Detect which cell encompasses the target text, then output its [X, Y] center coordinate. 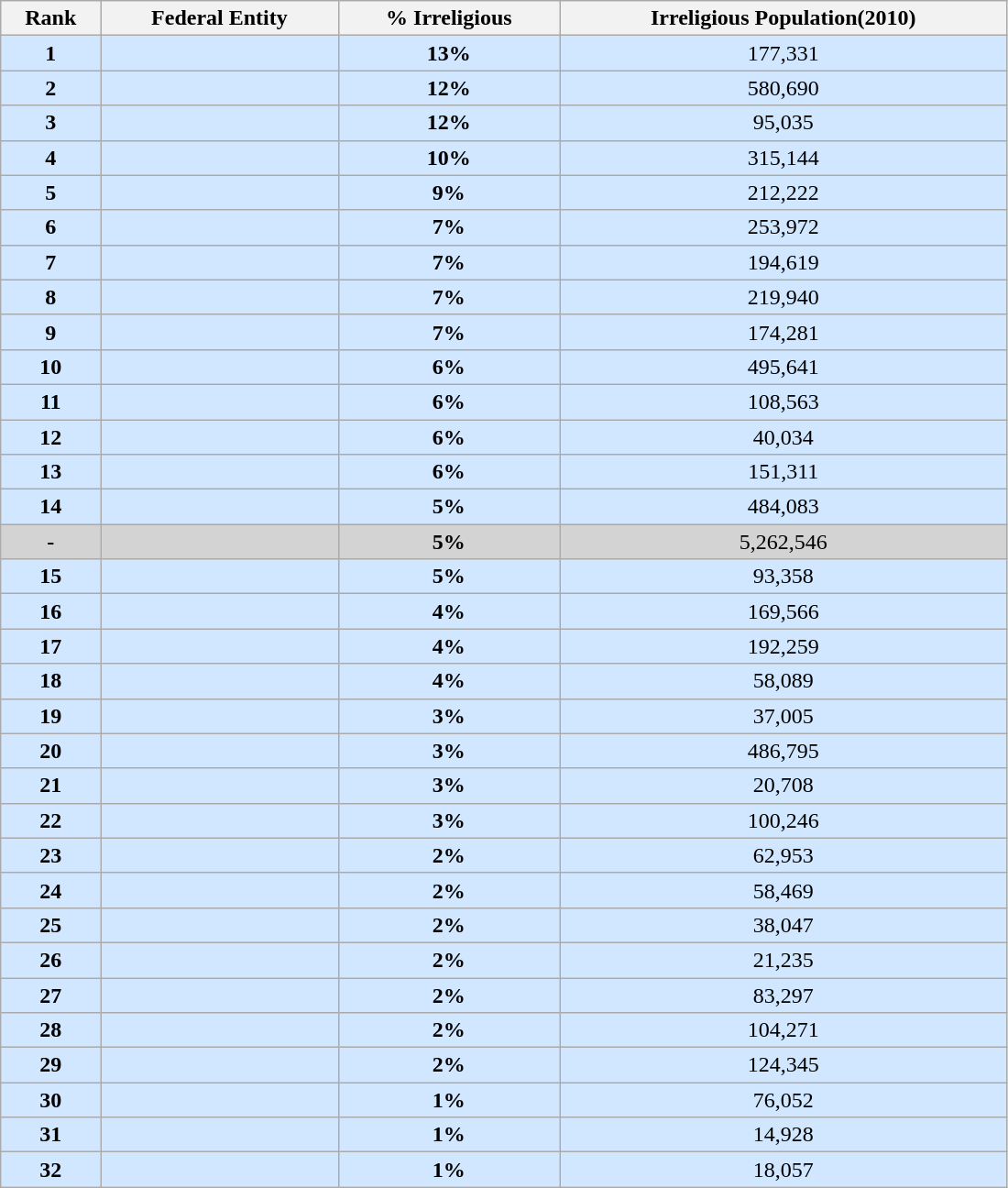
20,708 [783, 786]
151,311 [783, 472]
11 [51, 401]
580,690 [783, 88]
95,035 [783, 123]
31 [51, 1135]
100,246 [783, 820]
174,281 [783, 332]
315,144 [783, 158]
8 [51, 297]
4 [51, 158]
62,953 [783, 855]
17 [51, 646]
22 [51, 820]
19 [51, 716]
14,928 [783, 1135]
83,297 [783, 995]
212,222 [783, 192]
% Irreligious [449, 18]
219,940 [783, 297]
28 [51, 1030]
486,795 [783, 751]
3 [51, 123]
27 [51, 995]
124,345 [783, 1065]
177,331 [783, 53]
26 [51, 960]
10% [449, 158]
6 [51, 227]
192,259 [783, 646]
24 [51, 890]
7 [51, 262]
30 [51, 1100]
32 [51, 1170]
484,083 [783, 507]
5 [51, 192]
76,052 [783, 1100]
93,358 [783, 577]
9 [51, 332]
38,047 [783, 925]
15 [51, 577]
5,262,546 [783, 542]
10 [51, 367]
169,566 [783, 611]
18 [51, 681]
253,972 [783, 227]
9% [449, 192]
20 [51, 751]
104,271 [783, 1030]
40,034 [783, 437]
37,005 [783, 716]
Federal Entity [220, 18]
14 [51, 507]
58,469 [783, 890]
16 [51, 611]
12 [51, 437]
21,235 [783, 960]
21 [51, 786]
Rank [51, 18]
2 [51, 88]
495,641 [783, 367]
25 [51, 925]
18,057 [783, 1170]
13% [449, 53]
Irreligious Population(2010) [783, 18]
29 [51, 1065]
194,619 [783, 262]
23 [51, 855]
13 [51, 472]
108,563 [783, 401]
58,089 [783, 681]
1 [51, 53]
- [51, 542]
